Find where the given text appears and provide that cell's center as (x, y) coordinate. 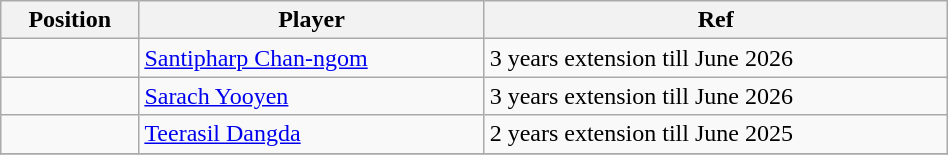
Santipharp Chan-ngom (312, 58)
2 years extension till June 2025 (716, 134)
Position (70, 20)
Teerasil Dangda (312, 134)
Player (312, 20)
Ref (716, 20)
Sarach Yooyen (312, 96)
